Output the [x, y] coordinate of the center of the cell containing the given text.  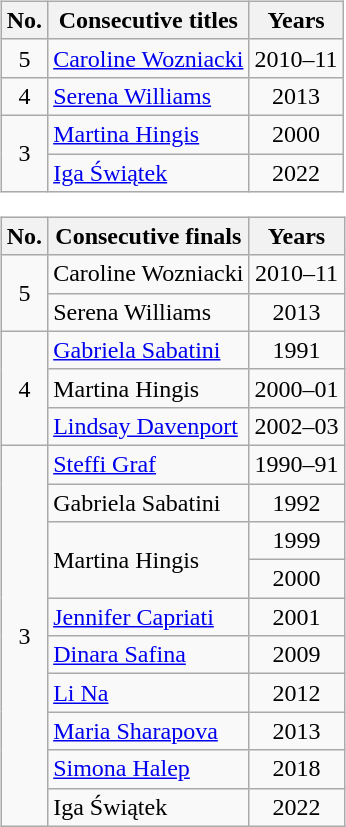
Jennifer Capriati [148, 617]
Steffi Graf [148, 464]
2000–01 [296, 388]
Simona Halep [148, 769]
1992 [296, 503]
Lindsay Davenport [148, 426]
Consecutive finals [148, 236]
2012 [296, 693]
Li Na [148, 693]
2009 [296, 655]
Dinara Safina [148, 655]
1990–91 [296, 464]
Maria Sharapova [148, 731]
1999 [296, 541]
2002–03 [296, 426]
2001 [296, 617]
2018 [296, 769]
Consecutive titles [148, 20]
1991 [296, 350]
